Extract the (x, y) coordinate from the center of the cell holding the provided text.  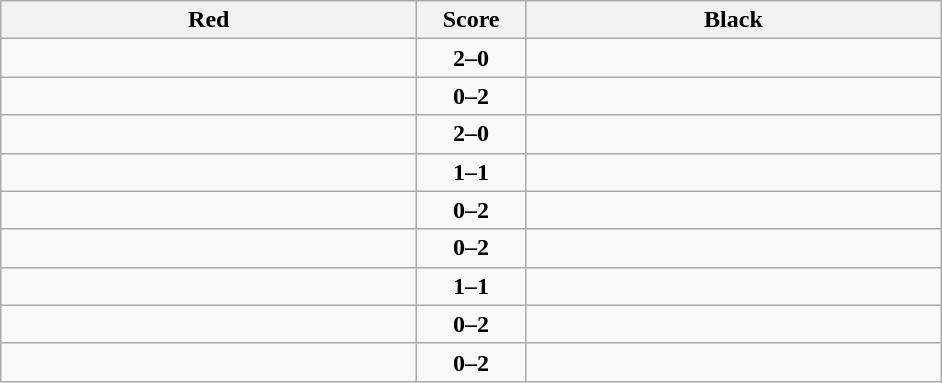
Black (733, 20)
Score (472, 20)
Red (209, 20)
